Locate the cell with the specified text and output its (x, y) center coordinate. 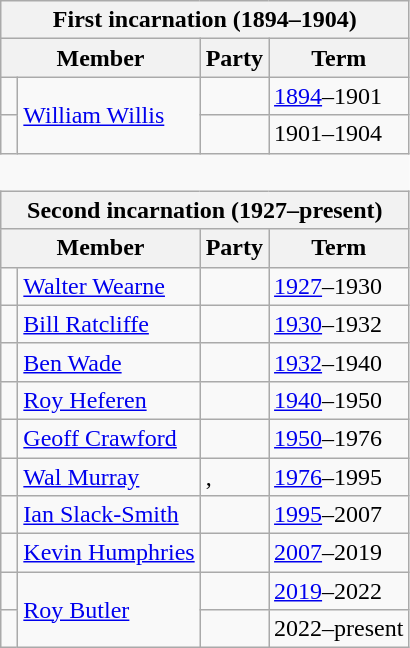
1930–1932 (339, 324)
, (234, 477)
Roy Butler (109, 610)
Geoff Crawford (109, 438)
First incarnation (1894–1904) (205, 20)
1901–1904 (339, 134)
Second incarnation (1927–present) (205, 210)
Ian Slack-Smith (109, 515)
1976–1995 (339, 477)
1894–1901 (339, 96)
2007–2019 (339, 553)
Walter Wearne (109, 286)
Ben Wade (109, 362)
Kevin Humphries (109, 553)
2022–present (339, 629)
Wal Murray (109, 477)
1950–1976 (339, 438)
Roy Heferen (109, 400)
2019–2022 (339, 591)
1995–2007 (339, 515)
1940–1950 (339, 400)
1927–1930 (339, 286)
William Willis (109, 115)
1932–1940 (339, 362)
Bill Ratcliffe (109, 324)
